Detect which cell encompasses the target text, then output its (x, y) center coordinate. 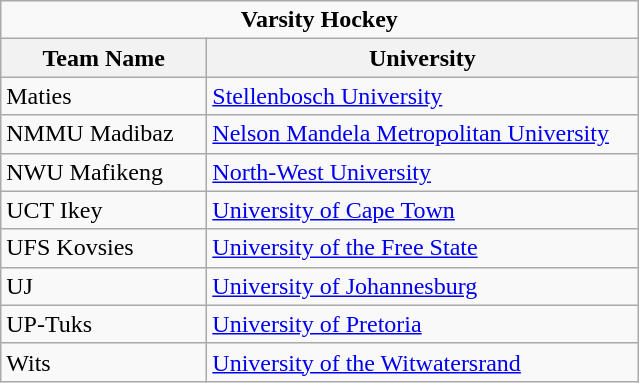
UJ (104, 286)
University of the Free State (422, 248)
University of the Witwatersrand (422, 362)
University of Pretoria (422, 324)
UP-Tuks (104, 324)
UFS Kovsies (104, 248)
Varsity Hockey (320, 20)
NWU Mafikeng (104, 172)
Maties (104, 96)
University of Cape Town (422, 210)
Nelson Mandela Metropolitan University (422, 134)
University of Johannesburg (422, 286)
NMMU Madibaz (104, 134)
UCT Ikey (104, 210)
Wits (104, 362)
Stellenbosch University (422, 96)
Team Name (104, 58)
North-West University (422, 172)
University (422, 58)
